Identify which cell holds the provided text, then report its (X, Y) central coordinate. 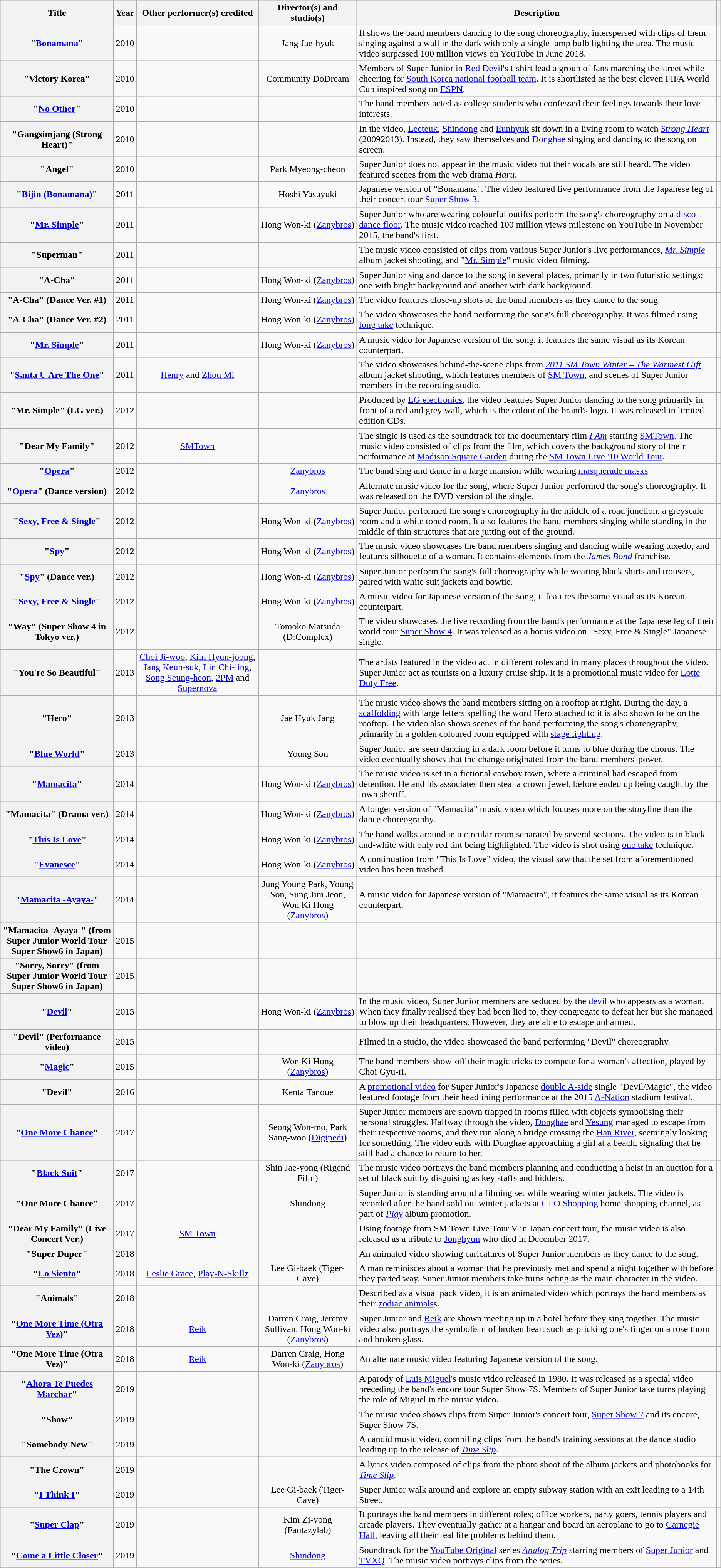
The band members acted as college students who confessed their feelings towards their love interests. (537, 109)
"Hero" (57, 718)
"The Crown" (57, 1470)
"Santa U Are The One" (57, 375)
"A-Cha" (Dance Ver. #1) (57, 300)
Japanese version of "Bonamana". The video featured live performance from the Japanese leg of their concert tour Super Show 3. (537, 194)
The band sing and dance in a large mansion while wearing masquerade masks (537, 471)
Using footage from SM Town Live Tour V in Japan concert tour, the music video is also released as a tribute to Jonghyun who died in December 2017. (537, 1233)
"This Is Love" (57, 839)
Shin Jae-yong (Rigend Film) (308, 1173)
An alternate music video featuring Japanese version of the song. (537, 1359)
"Angel" (57, 169)
"Somebody New" (57, 1444)
Kim Zi-yong (Fantazylab) (308, 1525)
Jang Jae-hyuk (308, 43)
The video showcases the band performing the song's full choreography. It was filmed using long take technique. (537, 320)
"Dear My Family" (Live Concert Ver.) (57, 1233)
"Opera" (Dance version) (57, 491)
"You're So Beautiful" (57, 672)
"Bijin (Bonamana)" (57, 194)
"Spy" (57, 552)
"Magic" (57, 1067)
Darren Craig, Hong Won-ki (Zanybros) (308, 1359)
"No Other" (57, 109)
"Superman" (57, 255)
A continuation from "This Is Love" video, the visual saw that the set from aforementioned video has been trashed. (537, 864)
"Dear My Family" (57, 446)
"A-Cha" (Dance Ver. #2) (57, 320)
The band members show-off their magic tricks to compete for a woman's affection, played by Choi Gyu-ri. (537, 1067)
"Mamacita" (57, 784)
"Blue World" (57, 753)
A longer version of "Mamacita" music video which focuses more on the storyline than the dance choreography. (537, 814)
Super Junior perform the song's full choreography while wearing black shirts and trousers, paired with white suit jackets and bowtie. (537, 576)
A candid music video, compiling clips from the band's training sessions at the dance studio leading up to the release of Time Slip. (537, 1444)
Description (537, 13)
"Spy" (Dance ver.) (57, 576)
Choi Ji-woo, Kim Hyun-joong, Jang Keun-suk, Lin Chi-ling, Song Seung-heon, 2PM and Supernova (197, 672)
An animated video showing caricatures of Super Junior members as they dance to the song. (537, 1253)
"Mamacita" (Drama ver.) (57, 814)
SMTown (197, 446)
Year (125, 13)
Kenta Tanoue (308, 1092)
"Opera" (57, 471)
"Super Clap" (57, 1525)
Jung Young Park, Young Son, Sung Jim Jeon, Won Ki Hong (Zanybros) (308, 900)
SM Town (197, 1233)
"I Think I" (57, 1494)
Henry and Zhou Mi (197, 375)
Seong Won-mo, Park Sang-woo (Digipedi) (308, 1132)
"Way" (Super Show 4 in Tokyo ver.) (57, 632)
Jae Hyuk Jang (308, 718)
"Sorry, Sorry" (from Super Junior World Tour Super Show6 in Japan) (57, 976)
Young Son (308, 753)
Leslie Grace, Play-N-Skillz (197, 1273)
Described as a visual pack video, it is an animated video which portrays the band members as their zodiac animalss. (537, 1298)
"Mamacita -Ayaya-" (57, 900)
"Black Suit" (57, 1173)
Tomoko Matsuda (D:Complex) (308, 632)
Other performer(s) credited (197, 13)
Super Junior walk around and explore an empty subway station with an exit leading to a 14th Street. (537, 1494)
"Gangsimjang (Strong Heart)" (57, 139)
"Super Duper" (57, 1253)
"Mr. Simple" (LG ver.) (57, 411)
Soundtrack for the YouTube Original series Analog Trip starring members of Super Junior and TVXQ. The music video portrays clips from the series. (537, 1555)
"Ahora Te Puedes Marchar" (57, 1389)
The music video shows clips from Super Junior's concert tour, Super Show 7 and its encore, Super Show 7S. (537, 1420)
Title (57, 13)
Super Junior does not appear in the music video but their vocals are still heard. The video featured scenes from the web drama Haru. (537, 169)
Alternate music video for the song, where Super Junior performed the song's choreography. It was released on the DVD version of the single. (537, 491)
"Mamacita -Ayaya-" (from Super Junior World Tour Super Show6 in Japan) (57, 941)
Won Ki Hong (Zanybros) (308, 1067)
Community DoDream (308, 79)
"Show" (57, 1420)
The video features close-up shots of the band members as they dance to the song. (537, 300)
"Bonamana" (57, 43)
"Come a Little Closer" (57, 1555)
Park Myeong-cheon (308, 169)
Darren Craig, Jeremy Sullivan, Hong Won-ki (Zanybros) (308, 1329)
Hoshi Yasuyuki (308, 194)
"Lo Siento" (57, 1273)
2016 (125, 1092)
Director(s) and studio(s) (308, 13)
A lyrics video composed of clips from the photo shoot of the album jackets and photobooks for Time Slip. (537, 1470)
"Devil" (Performance video) (57, 1041)
"Evanesce" (57, 864)
"A-Cha" (57, 280)
A music video for Japanese version of "Mamacita", it features the same visual as its Korean counterpart. (537, 900)
Filmed in a studio, the video showcased the band performing "Devil" choreography. (537, 1041)
"Victory Korea" (57, 79)
"Animals" (57, 1298)
